Provide the (X, Y) coordinate of the cell's center where the given text is located.  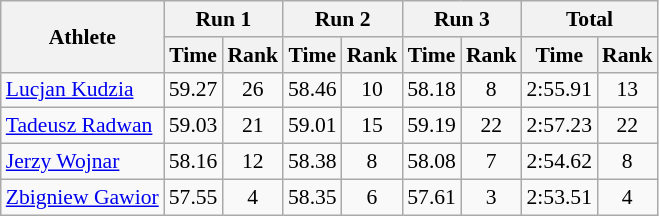
Jerzy Wojnar (82, 162)
59.01 (312, 126)
10 (372, 90)
7 (492, 162)
58.38 (312, 162)
58.18 (432, 90)
Total (590, 19)
13 (628, 90)
15 (372, 126)
Athlete (82, 36)
26 (252, 90)
Lucjan Kudzia (82, 90)
2:57.23 (560, 126)
Tadeusz Radwan (82, 126)
21 (252, 126)
12 (252, 162)
58.16 (194, 162)
3 (492, 197)
59.27 (194, 90)
59.03 (194, 126)
58.46 (312, 90)
Run 1 (224, 19)
57.61 (432, 197)
Run 2 (342, 19)
2:53.51 (560, 197)
59.19 (432, 126)
2:54.62 (560, 162)
57.55 (194, 197)
2:55.91 (560, 90)
Zbigniew Gawior (82, 197)
58.35 (312, 197)
6 (372, 197)
58.08 (432, 162)
Run 3 (462, 19)
